Return [X, Y] of the center of cell containing provided text 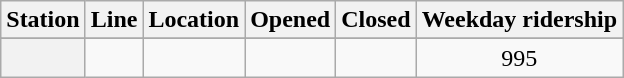
Line [114, 20]
Station [43, 20]
Location [194, 20]
Closed [376, 20]
Weekday ridership [519, 20]
995 [519, 58]
Opened [290, 20]
